Output the [x, y] coordinate of the center of the cell containing the given text.  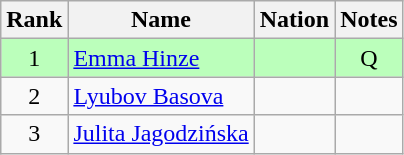
Q [369, 58]
Julita Jagodzińska [161, 134]
2 [34, 96]
Lyubov Basova [161, 96]
3 [34, 134]
Name [161, 20]
Rank [34, 20]
Emma Hinze [161, 58]
1 [34, 58]
Nation [294, 20]
Notes [369, 20]
